Find where the given text appears and provide that cell's center as [X, Y] coordinate. 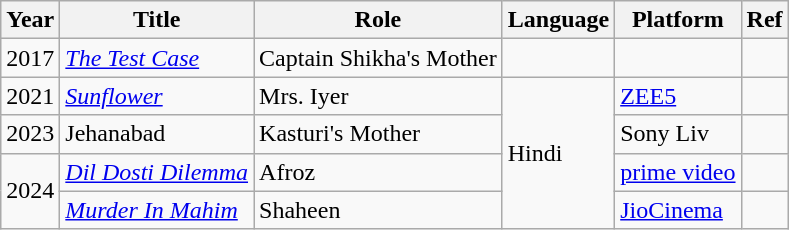
Year [30, 20]
Language [558, 20]
Murder In Mahim [157, 210]
Dil Dosti Dilemma [157, 172]
JioCinema [678, 210]
Shaheen [378, 210]
Jehanabad [157, 134]
Role [378, 20]
Hindi [558, 153]
Kasturi's Mother [378, 134]
Captain Shikha's Mother [378, 58]
Mrs. Iyer [378, 96]
The Test Case [157, 58]
Title [157, 20]
2021 [30, 96]
prime video [678, 172]
Sunflower [157, 96]
2024 [30, 191]
Ref [764, 20]
2017 [30, 58]
2023 [30, 134]
Platform [678, 20]
Sony Liv [678, 134]
ZEE5 [678, 96]
Afroz [378, 172]
